Find where the given text appears and provide that cell's center as [X, Y] coordinate. 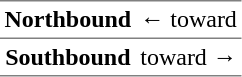
Southbound [68, 57]
toward → [189, 57]
← toward [189, 20]
Northbound [68, 20]
